Scan for the cell matching the given text and deliver its [X, Y] coordinate at center. 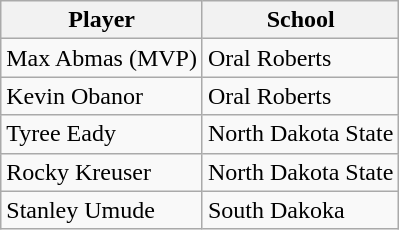
Stanley Umude [102, 210]
Max Abmas (MVP) [102, 58]
School [300, 20]
South Dakoka [300, 210]
Player [102, 20]
Kevin Obanor [102, 96]
Rocky Kreuser [102, 172]
Tyree Eady [102, 134]
